Extract the (X, Y) coordinate from the center of the cell holding the provided text.  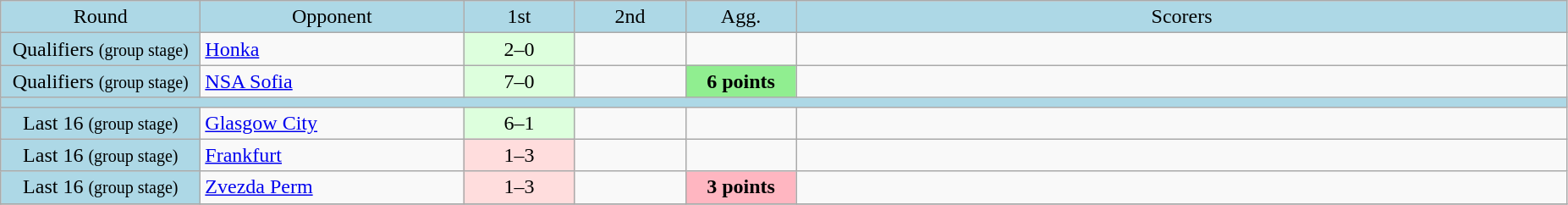
Zvezda Perm (332, 187)
Agg. (741, 17)
NSA Sofia (332, 81)
6–1 (520, 123)
Frankfurt (332, 155)
Round (101, 17)
2–0 (520, 49)
Scorers (1181, 17)
6 points (741, 81)
Opponent (332, 17)
7–0 (520, 81)
1st (520, 17)
Honka (332, 49)
Glasgow City (332, 123)
3 points (741, 187)
2nd (630, 17)
